Scan for the cell matching the given text and deliver its [X, Y] coordinate at center. 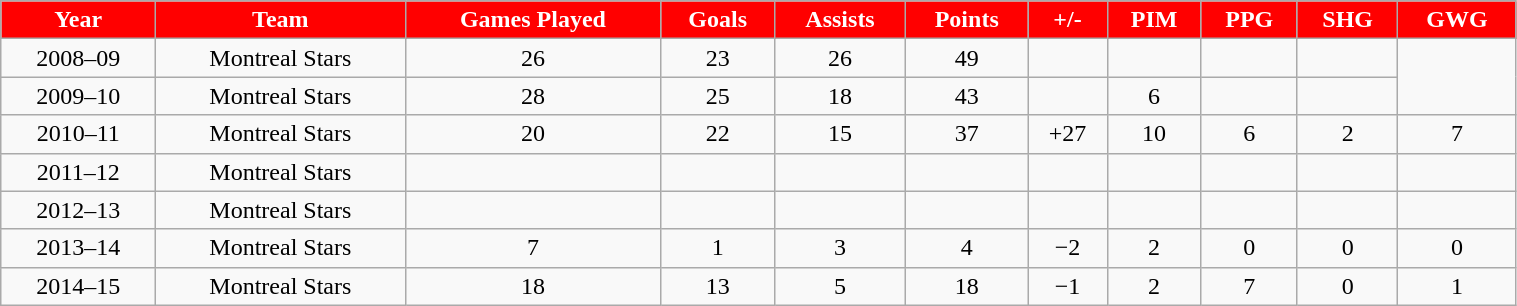
+27 [1068, 134]
5 [840, 286]
2008–09 [78, 58]
Assists [840, 20]
49 [967, 58]
−1 [1068, 286]
3 [840, 248]
GWG [1457, 20]
Team [280, 20]
2009–10 [78, 96]
+/- [1068, 20]
Goals [718, 20]
Points [967, 20]
43 [967, 96]
22 [718, 134]
2010–11 [78, 134]
SHG [1348, 20]
PIM [1154, 20]
2011–12 [78, 172]
2012–13 [78, 210]
2013–14 [78, 248]
25 [718, 96]
28 [533, 96]
15 [840, 134]
2014–15 [78, 286]
Year [78, 20]
4 [967, 248]
13 [718, 286]
20 [533, 134]
PPG [1249, 20]
10 [1154, 134]
Games Played [533, 20]
37 [967, 134]
−2 [1068, 248]
23 [718, 58]
